Scan for the cell matching the given text and deliver its [X, Y] coordinate at center. 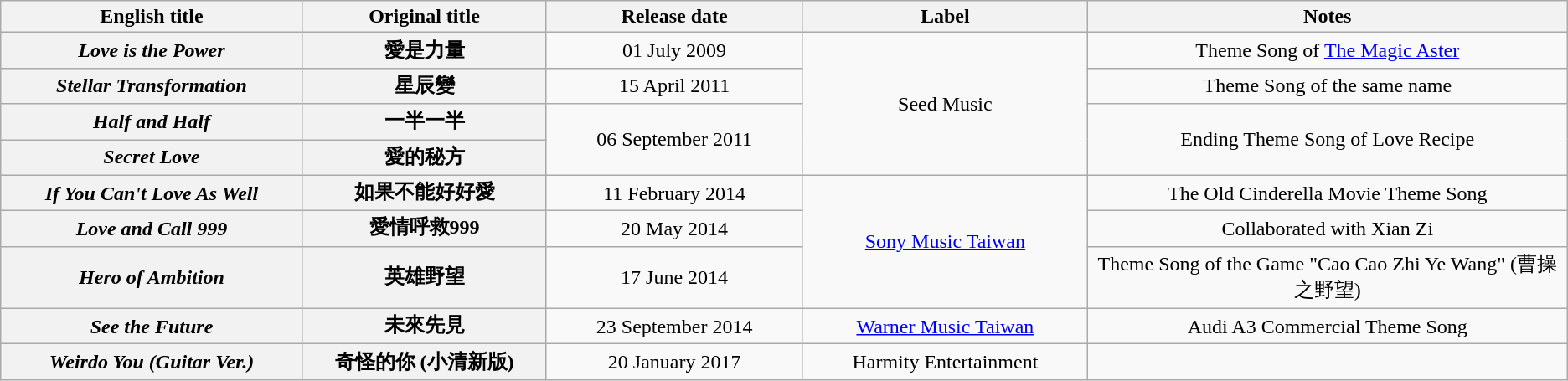
英雄野望 [424, 277]
Stellar Transformation [152, 85]
如果不能好好愛 [424, 193]
Notes [1327, 17]
Collaborated with Xian Zi [1327, 229]
一半一半 [424, 122]
Hero of Ambition [152, 277]
06 September 2011 [675, 139]
愛是力量 [424, 50]
17 June 2014 [675, 277]
未來先見 [424, 327]
Love is the Power [152, 50]
Theme Song of The Magic Aster [1327, 50]
Original title [424, 17]
Audi A3 Commercial Theme Song [1327, 327]
Seed Music [945, 104]
愛的秘方 [424, 157]
Weirdo You (Guitar Ver.) [152, 362]
See the Future [152, 327]
20 May 2014 [675, 229]
Half and Half [152, 122]
Theme Song of the Game "Cao Cao Zhi Ye Wang" (曹操之野望) [1327, 277]
愛情呼救999 [424, 229]
Secret Love [152, 157]
Release date [675, 17]
奇怪的你 (小清新版) [424, 362]
Label [945, 17]
01 July 2009 [675, 50]
23 September 2014 [675, 327]
The Old Cinderella Movie Theme Song [1327, 193]
Sony Music Taiwan [945, 241]
Ending Theme Song of Love Recipe [1327, 139]
If You Can't Love As Well [152, 193]
星辰變 [424, 85]
English title [152, 17]
Theme Song of the same name [1327, 85]
Harmity Entertainment [945, 362]
Love and Call 999 [152, 229]
Warner Music Taiwan [945, 327]
20 January 2017 [675, 362]
15 April 2011 [675, 85]
11 February 2014 [675, 193]
